Provide the (X, Y) coordinate of the cell's center where the given text is located.  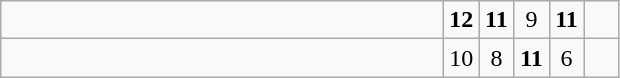
6 (566, 58)
12 (462, 20)
9 (532, 20)
8 (496, 58)
10 (462, 58)
